From the cell containing the given text, extract its center point as (x, y) coordinate. 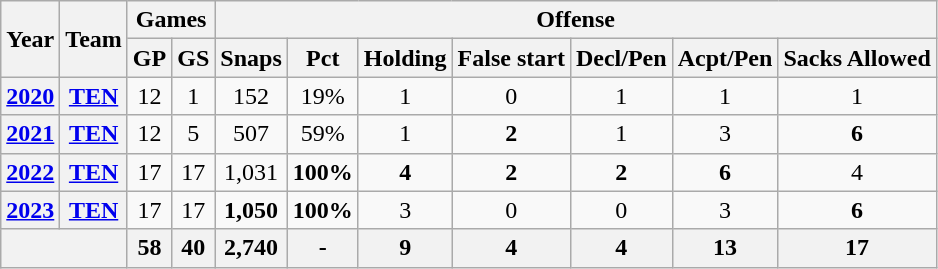
13 (725, 248)
Decl/Pen (621, 58)
Pct (322, 58)
2021 (30, 134)
507 (251, 134)
Team (94, 39)
GS (194, 58)
1,031 (251, 172)
9 (405, 248)
19% (322, 96)
GP (149, 58)
2023 (30, 210)
1,050 (251, 210)
2020 (30, 96)
Snaps (251, 58)
Games (170, 20)
2022 (30, 172)
Sacks Allowed (857, 58)
Acpt/Pen (725, 58)
Year (30, 39)
152 (251, 96)
- (322, 248)
False start (511, 58)
59% (322, 134)
40 (194, 248)
Offense (576, 20)
58 (149, 248)
2,740 (251, 248)
5 (194, 134)
Holding (405, 58)
